For the text-containing cell, return its midpoint in (X, Y) coordinate format. 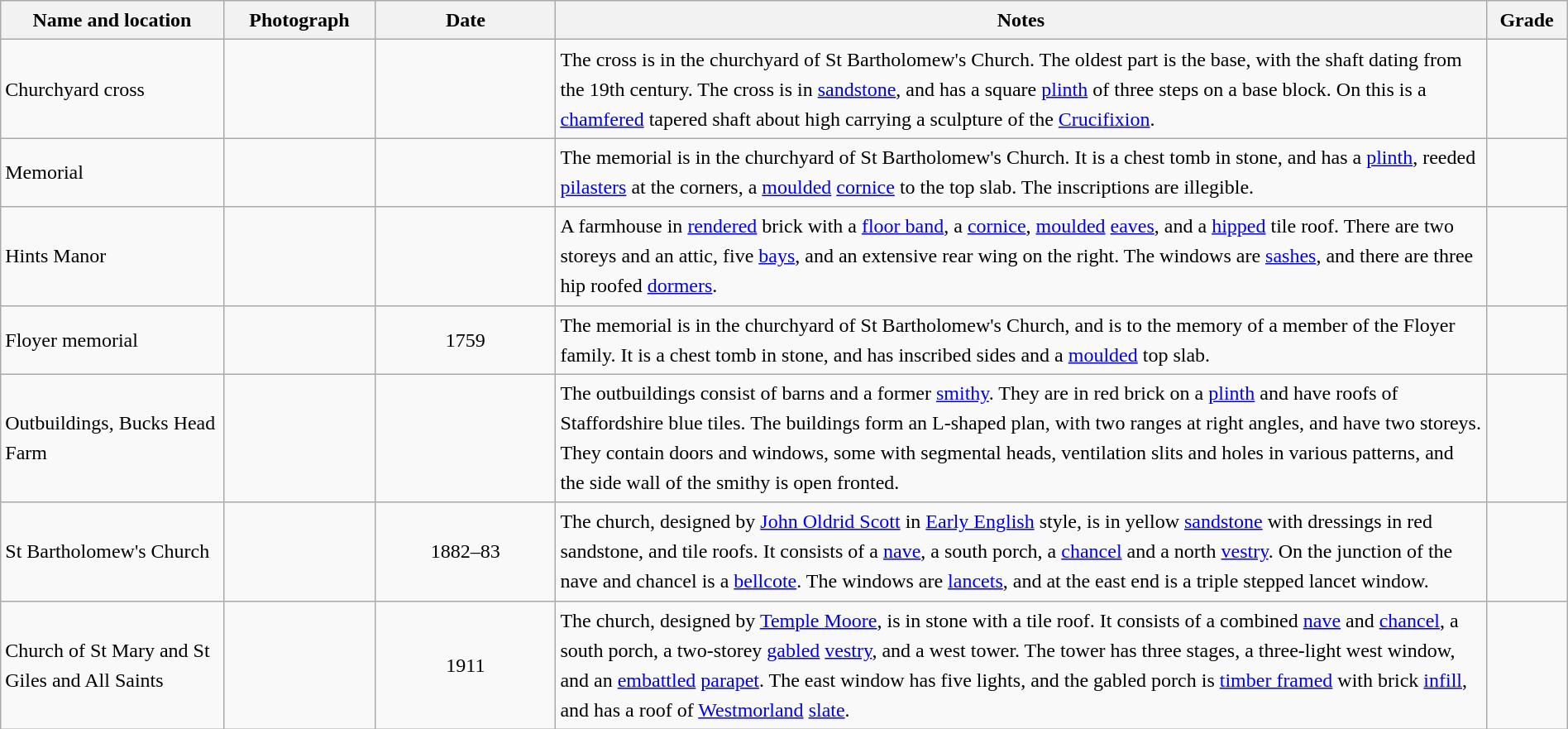
Photograph (299, 20)
Hints Manor (112, 257)
St Bartholomew's Church (112, 551)
Grade (1527, 20)
1882–83 (466, 551)
Memorial (112, 172)
Notes (1021, 20)
1759 (466, 339)
Churchyard cross (112, 89)
1911 (466, 665)
Church of St Mary and St Giles and All Saints (112, 665)
Floyer memorial (112, 339)
Date (466, 20)
Name and location (112, 20)
Outbuildings, Bucks Head Farm (112, 439)
